Find where the given text appears and provide that cell's center as (X, Y) coordinate. 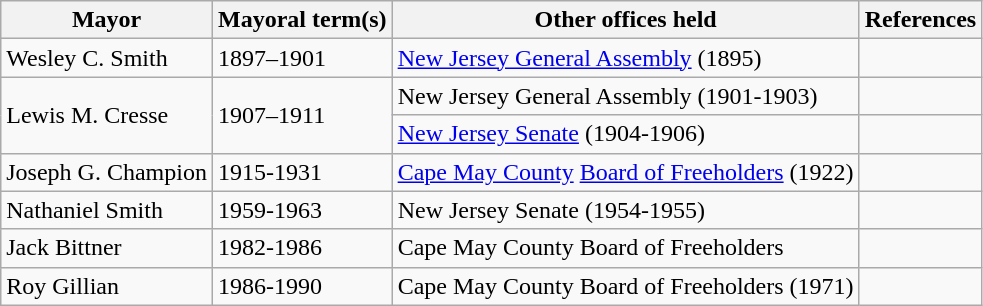
1982-1986 (302, 248)
New Jersey Senate (1954-1955) (626, 210)
References (920, 20)
New Jersey Senate (1904-1906) (626, 134)
1907–1911 (302, 115)
Mayoral term(s) (302, 20)
New Jersey General Assembly (1901-1903) (626, 96)
1915-1931 (302, 172)
1986-1990 (302, 286)
1959-1963 (302, 210)
Mayor (107, 20)
Joseph G. Champion (107, 172)
New Jersey General Assembly (1895) (626, 58)
Cape May County Board of Freeholders (626, 248)
1897–1901 (302, 58)
Lewis M. Cresse (107, 115)
Roy Gillian (107, 286)
Jack Bittner (107, 248)
Cape May County Board of Freeholders (1922) (626, 172)
Cape May County Board of Freeholders (1971) (626, 286)
Nathaniel Smith (107, 210)
Other offices held (626, 20)
Wesley C. Smith (107, 58)
